Extract the (x, y) coordinate from the center of the cell holding the provided text.  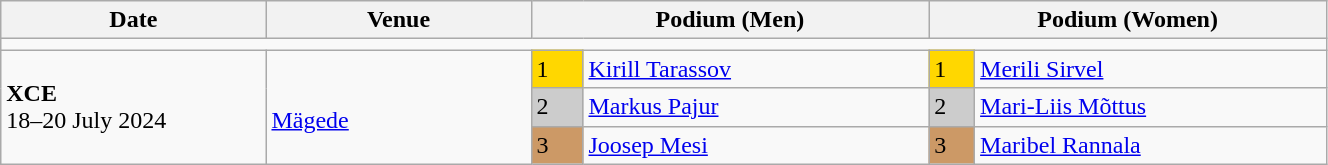
Mari-Liis Mõttus (1151, 107)
Podium (Women) (1128, 20)
XCE 18–20 July 2024 (134, 107)
Venue (398, 20)
Date (134, 20)
Podium (Men) (730, 20)
Kirill Tarassov (756, 69)
Maribel Rannala (1151, 145)
Joosep Mesi (756, 145)
Markus Pajur (756, 107)
Merili Sirvel (1151, 69)
Mägede (398, 107)
